Determine the [X, Y] coordinate at the center of the cell enclosing the given text.  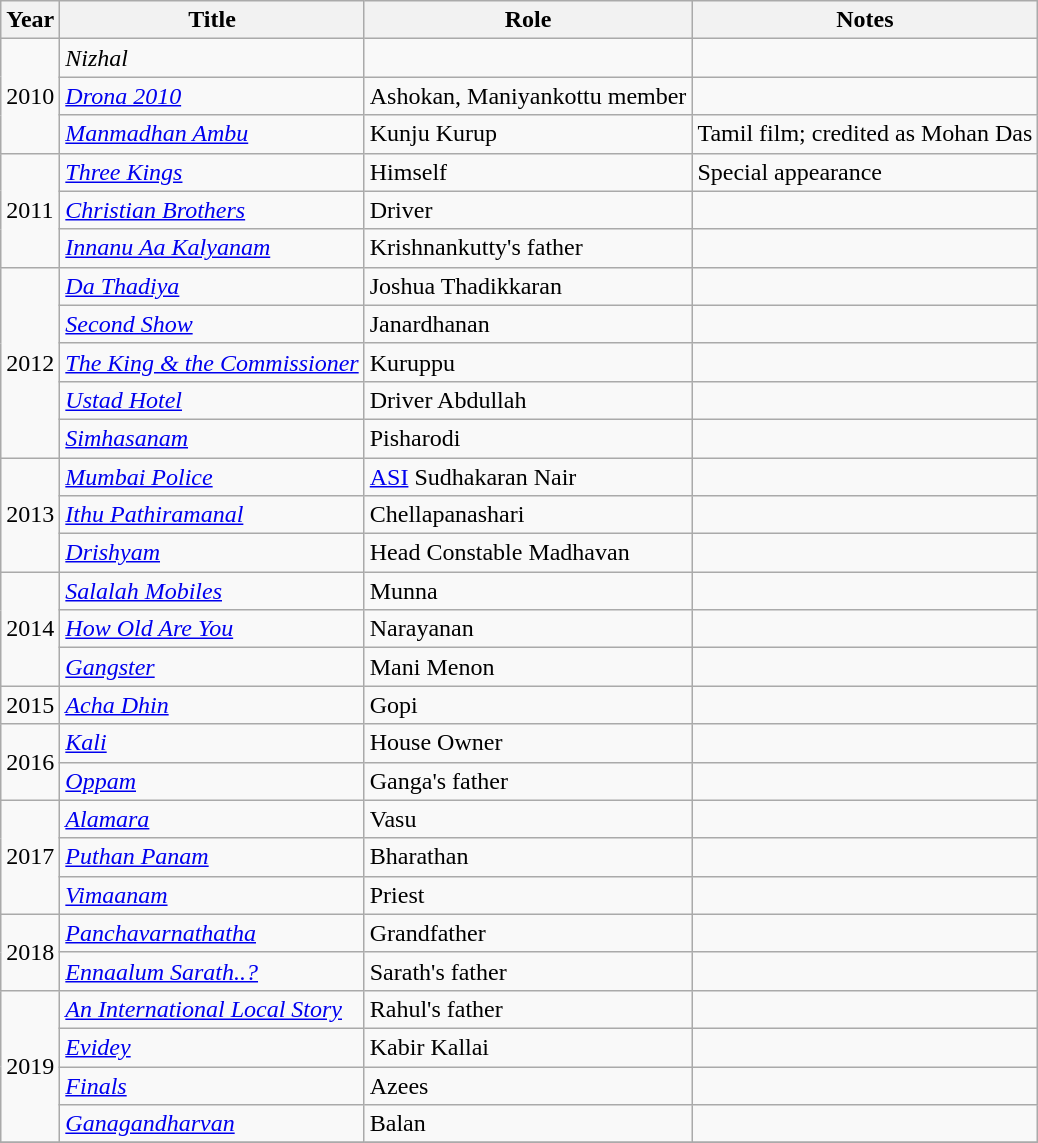
Ganagandharvan [212, 1124]
Vasu [528, 819]
Azees [528, 1085]
2018 [30, 952]
Ithu Pathiramanal [212, 515]
Nizhal [212, 58]
Ganga's father [528, 781]
Kabir Kallai [528, 1047]
Christian Brothers [212, 210]
Tamil film; credited as Mohan Das [865, 134]
Three Kings [212, 172]
Narayanan [528, 629]
Mumbai Police [212, 477]
How Old Are You [212, 629]
ASI Sudhakaran Nair [528, 477]
Salalah Mobiles [212, 591]
Ennaalum Sarath..? [212, 971]
Evidey [212, 1047]
House Owner [528, 743]
Special appearance [865, 172]
Manmadhan Ambu [212, 134]
Pisharodi [528, 438]
Kunju Kurup [528, 134]
Oppam [212, 781]
Balan [528, 1124]
Ustad Hotel [212, 400]
Drishyam [212, 553]
Drona 2010 [212, 96]
Year [30, 20]
Grandfather [528, 933]
Himself [528, 172]
Mani Menon [528, 667]
Finals [212, 1085]
Gopi [528, 705]
2013 [30, 515]
Simhasanam [212, 438]
The King & the Commissioner [212, 362]
Krishnankutty's father [528, 248]
Joshua Thadikkaran [528, 286]
Sarath's father [528, 971]
Title [212, 20]
Chellapanashari [528, 515]
Munna [528, 591]
Kuruppu [528, 362]
Gangster [212, 667]
Notes [865, 20]
Panchavarnathatha [212, 933]
Janardhanan [528, 324]
Second Show [212, 324]
Role [528, 20]
2016 [30, 762]
Driver Abdullah [528, 400]
Driver [528, 210]
2012 [30, 362]
Head Constable Madhavan [528, 553]
2010 [30, 96]
Kali [212, 743]
An International Local Story [212, 1009]
2015 [30, 705]
2017 [30, 857]
Bharathan [528, 857]
2014 [30, 629]
Rahul's father [528, 1009]
Innanu Aa Kalyanam [212, 248]
Ashokan, Maniyankottu member [528, 96]
Puthan Panam [212, 857]
Priest [528, 895]
Da Thadiya [212, 286]
Vimaanam [212, 895]
Acha Dhin [212, 705]
2019 [30, 1066]
Alamara [212, 819]
2011 [30, 210]
